Extract the (X, Y) coordinate from the center of the cell holding the provided text.  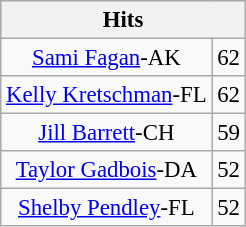
Sami Fagan-AK (106, 58)
Taylor Gadbois-DA (106, 170)
59 (228, 133)
Kelly Kretschman-FL (106, 95)
Hits (124, 20)
Jill Barrett-CH (106, 133)
Shelby Pendley-FL (106, 208)
